Search for the cell housing the specified text and yield its [X, Y] center coordinate. 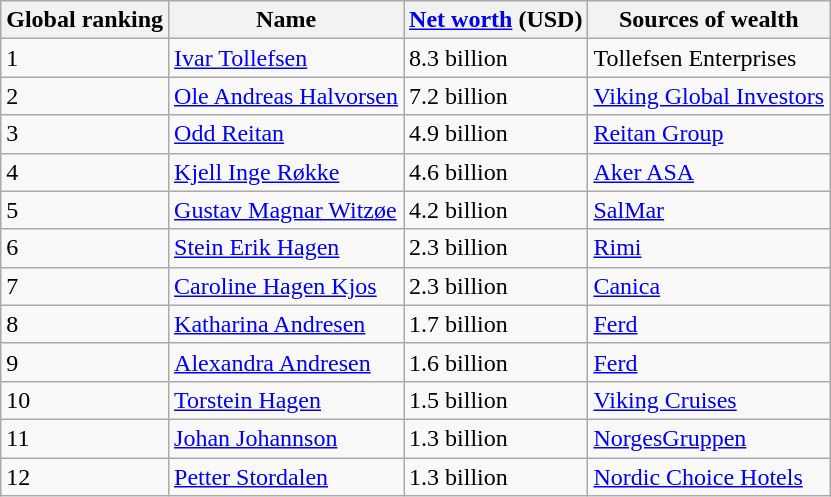
Name [286, 20]
SalMar [709, 210]
Johan Johannson [286, 438]
4 [85, 172]
Reitan Group [709, 134]
Canica [709, 286]
1.5 billion [496, 400]
5 [85, 210]
Viking Global Investors [709, 96]
Net worth (USD) [496, 20]
Ivar Tollefsen [286, 58]
12 [85, 477]
Aker ASA [709, 172]
11 [85, 438]
8.3 billion [496, 58]
1.7 billion [496, 324]
Alexandra Andresen [286, 362]
10 [85, 400]
4.6 billion [496, 172]
Global ranking [85, 20]
Rimi [709, 248]
NorgesGruppen [709, 438]
Caroline Hagen Kjos [286, 286]
Nordic Choice Hotels [709, 477]
4.2 billion [496, 210]
2 [85, 96]
Kjell Inge Røkke [286, 172]
7 [85, 286]
1.6 billion [496, 362]
Sources of wealth [709, 20]
7.2 billion [496, 96]
Stein Erik Hagen [286, 248]
Viking Cruises [709, 400]
3 [85, 134]
Katharina Andresen [286, 324]
1 [85, 58]
Gustav Magnar Witzøe [286, 210]
9 [85, 362]
Odd Reitan [286, 134]
Petter Stordalen [286, 477]
Torstein Hagen [286, 400]
8 [85, 324]
Ole Andreas Halvorsen [286, 96]
Tollefsen Enterprises [709, 58]
6 [85, 248]
4.9 billion [496, 134]
